Search for the cell housing the specified text and yield its [x, y] center coordinate. 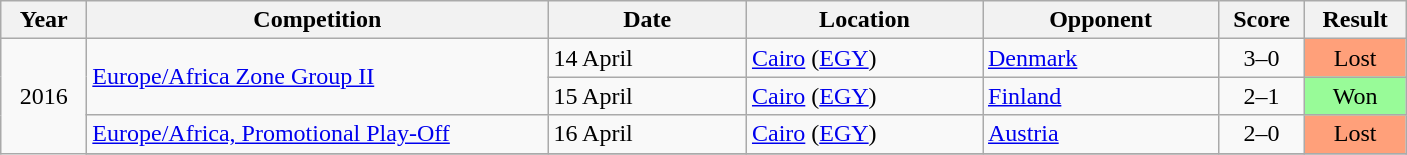
Score [1262, 20]
Year [44, 20]
Europe/Africa Zone Group II [318, 77]
Won [1356, 96]
Europe/Africa, Promotional Play-Off [318, 134]
Competition [318, 20]
14 April [648, 58]
16 April [648, 134]
Denmark [1100, 58]
2016 [44, 96]
Location [864, 20]
2–0 [1262, 134]
Austria [1100, 134]
3–0 [1262, 58]
Date [648, 20]
15 April [648, 96]
2–1 [1262, 96]
Finland [1100, 96]
Result [1356, 20]
Opponent [1100, 20]
